From the cell containing the given text, extract its center point as (X, Y) coordinate. 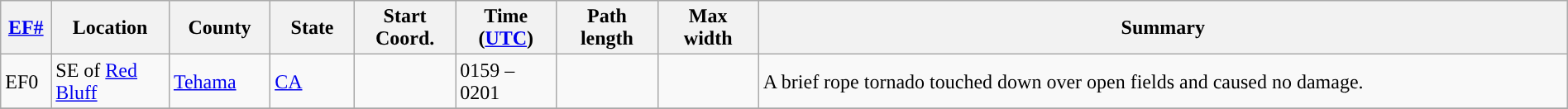
County (219, 28)
EF0 (26, 81)
Location (111, 28)
Summary (1163, 28)
Tehama (219, 81)
State (313, 28)
CA (313, 81)
Time (UTC) (506, 28)
0159 – 0201 (506, 81)
SE of Red Bluff (111, 81)
A brief rope tornado touched down over open fields and caused no damage. (1163, 81)
Start Coord. (404, 28)
EF# (26, 28)
Path length (607, 28)
Max width (708, 28)
